Return (x, y) of the center of cell containing provided text 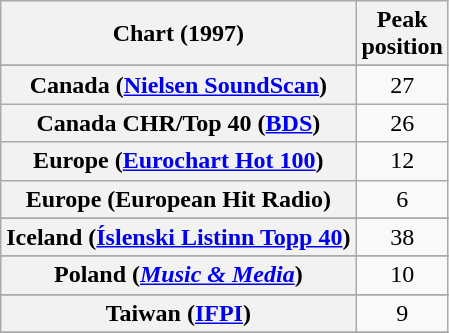
Iceland (Íslenski Listinn Topp 40) (178, 237)
9 (402, 313)
38 (402, 237)
27 (402, 85)
Canada CHR/Top 40 (BDS) (178, 123)
26 (402, 123)
Europe (Eurochart Hot 100) (178, 161)
Taiwan (IFPI) (178, 313)
6 (402, 199)
12 (402, 161)
Chart (1997) (178, 34)
Poland (Music & Media) (178, 275)
Canada (Nielsen SoundScan) (178, 85)
Europe (European Hit Radio) (178, 199)
Peakposition (402, 34)
10 (402, 275)
